Search for the cell housing the specified text and yield its [X, Y] center coordinate. 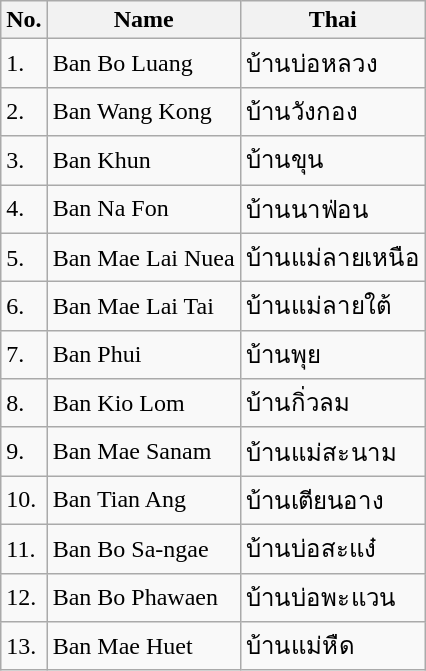
11. [24, 548]
บ้านเตียนอาง [332, 500]
บ้านแม่หืด [332, 646]
Ban Tian Ang [144, 500]
Name [144, 20]
Ban Mae Huet [144, 646]
บ้านแม่สะนาม [332, 452]
9. [24, 452]
บ้านแม่ลายใต้ [332, 306]
12. [24, 598]
2. [24, 112]
บ้านแม่ลายเหนือ [332, 258]
1. [24, 64]
Ban Khun [144, 160]
Ban Mae Lai Tai [144, 306]
5. [24, 258]
Ban Bo Luang [144, 64]
Ban Phui [144, 354]
No. [24, 20]
บ้านกิ่วลม [332, 404]
Ban Bo Sa-ngae [144, 548]
10. [24, 500]
บ้านพุย [332, 354]
Ban Mae Lai Nuea [144, 258]
Ban Wang Kong [144, 112]
บ้านบ่อสะแง๋ [332, 548]
4. [24, 208]
6. [24, 306]
13. [24, 646]
บ้านขุน [332, 160]
บ้านนาฟ่อน [332, 208]
Ban Bo Phawaen [144, 598]
3. [24, 160]
8. [24, 404]
บ้านบ่อหลวง [332, 64]
Ban Na Fon [144, 208]
7. [24, 354]
Ban Kio Lom [144, 404]
Ban Mae Sanam [144, 452]
Thai [332, 20]
บ้านวังกอง [332, 112]
บ้านบ่อพะแวน [332, 598]
